Search for the cell housing the specified text and yield its (x, y) center coordinate. 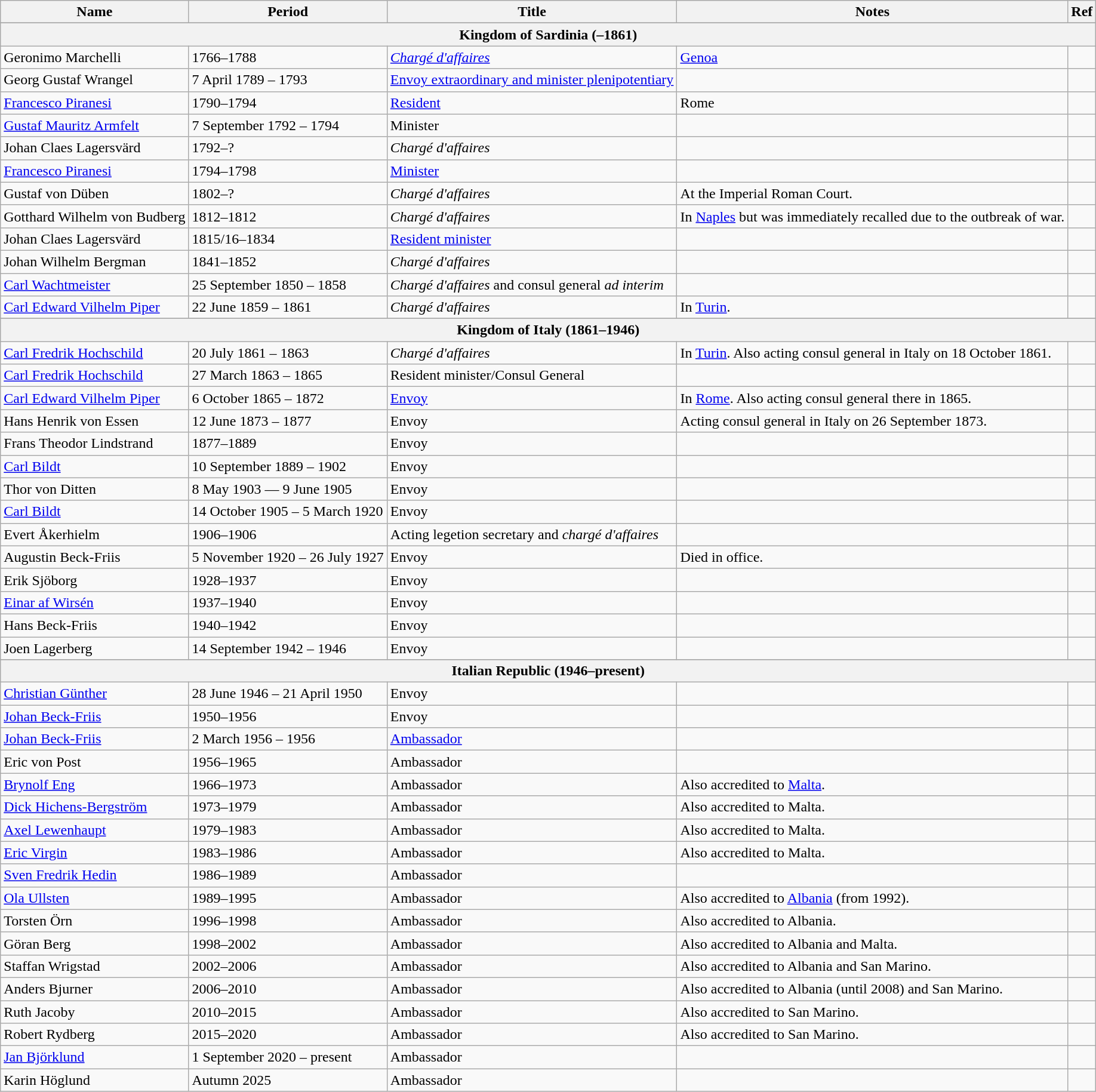
Hans Henrik von Essen (94, 421)
Notes (873, 12)
Rome (873, 103)
Name (94, 12)
2015–2020 (288, 1035)
Frans Theodor Lindstrand (94, 444)
1906–1906 (288, 534)
Torsten Örn (94, 921)
1973–1979 (288, 807)
20 July 1861 – 1863 (288, 353)
Einar af Wirsén (94, 602)
1998–2002 (288, 943)
Genoa (873, 57)
Ruth Jacoby (94, 1012)
Also accredited to Albania (from 1992). (873, 898)
2002–2006 (288, 966)
1766–1788 (288, 57)
Augustin Beck-Friis (94, 557)
Karin Höglund (94, 1080)
Eric von Post (94, 762)
Resident minister (532, 239)
8 May 1903 — 9 June 1905 (288, 489)
Gustaf Mauritz Armfelt (94, 125)
Period (288, 12)
Resident minister/Consul General (532, 376)
Resident (532, 103)
Georg Gustaf Wrangel (94, 80)
Envoy extraordinary and minister plenipotentiary (532, 80)
14 September 1942 – 1946 (288, 648)
1812–1812 (288, 216)
Chargé d'affaires and consul general ad interim (532, 285)
Title (532, 12)
Also accredited to Albania (until 2008) and San Marino. (873, 989)
1877–1889 (288, 444)
Gotthard Wilhelm von Budberg (94, 216)
Sven Fredrik Hedin (94, 875)
Staffan Wrigstad (94, 966)
Autumn 2025 (288, 1080)
14 October 1905 – 5 March 1920 (288, 512)
1983–1986 (288, 853)
1979–1983 (288, 830)
Gustaf von Düben (94, 193)
1928–1937 (288, 580)
Ola Ullsten (94, 898)
Johan Wilhelm Bergman (94, 262)
Kingdom of Sardinia (–1861) (548, 35)
2006–2010 (288, 989)
1940–1942 (288, 625)
7 April 1789 – 1793 (288, 80)
Anders Bjurner (94, 989)
Kingdom of Italy (1861–1946) (548, 330)
1790–1794 (288, 103)
In Naples but was immediately recalled due to the outbreak of war. (873, 216)
6 October 1865 – 1872 (288, 398)
1802–? (288, 193)
1996–1998 (288, 921)
Christian Günther (94, 694)
1950–1956 (288, 716)
Evert Åkerhielm (94, 534)
Died in office. (873, 557)
1841–1852 (288, 262)
10 September 1889 – 1902 (288, 466)
Erik Sjöborg (94, 580)
Dick Hichens-Bergström (94, 807)
28 June 1946 – 21 April 1950 (288, 694)
Brynolf Eng (94, 785)
12 June 1873 – 1877 (288, 421)
In Rome. Also acting consul general there in 1865. (873, 398)
Jan Björklund (94, 1057)
1989–1995 (288, 898)
Geronimo Marchelli (94, 57)
Joen Lagerberg (94, 648)
Thor von Ditten (94, 489)
Also accredited to Albania and San Marino. (873, 966)
1792–? (288, 148)
In Turin. Also acting consul general in Italy on 18 October 1861. (873, 353)
25 September 1850 – 1858 (288, 285)
1815/16–1834 (288, 239)
1937–1940 (288, 602)
Hans Beck-Friis (94, 625)
1956–1965 (288, 762)
1 September 2020 – present (288, 1057)
Carl Wachtmeister (94, 285)
Acting legetion secretary and chargé d'affaires (532, 534)
Göran Berg (94, 943)
27 March 1863 – 1865 (288, 376)
Italian Republic (1946–present) (548, 671)
1986–1989 (288, 875)
1794–1798 (288, 171)
Acting consul general in Italy on 26 September 1873. (873, 421)
2 March 1956 – 1956 (288, 739)
1966–1973 (288, 785)
22 June 1859 – 1861 (288, 307)
Eric Virgin (94, 853)
In Turin. (873, 307)
2010–2015 (288, 1012)
Ref (1082, 12)
7 September 1792 – 1794 (288, 125)
Axel Lewenhaupt (94, 830)
5 November 1920 – 26 July 1927 (288, 557)
Robert Rydberg (94, 1035)
Also accredited to Albania and Malta. (873, 943)
Also accredited to Albania. (873, 921)
At the Imperial Roman Court. (873, 193)
